Locate the cell with the specified text and output its [x, y] center coordinate. 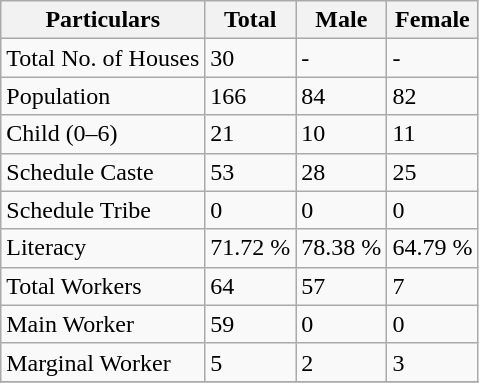
11 [432, 134]
Main Worker [103, 324]
Child (0–6) [103, 134]
166 [250, 96]
Literacy [103, 248]
3 [432, 362]
Schedule Tribe [103, 210]
Population [103, 96]
21 [250, 134]
28 [342, 172]
Marginal Worker [103, 362]
84 [342, 96]
7 [432, 286]
2 [342, 362]
Total Workers [103, 286]
78.38 % [342, 248]
64 [250, 286]
64.79 % [432, 248]
10 [342, 134]
Particulars [103, 20]
Schedule Caste [103, 172]
59 [250, 324]
25 [432, 172]
Total [250, 20]
30 [250, 58]
82 [432, 96]
5 [250, 362]
57 [342, 286]
Male [342, 20]
Female [432, 20]
71.72 % [250, 248]
Total No. of Houses [103, 58]
53 [250, 172]
